Extract the [x, y] coordinate from the center of the cell holding the provided text.  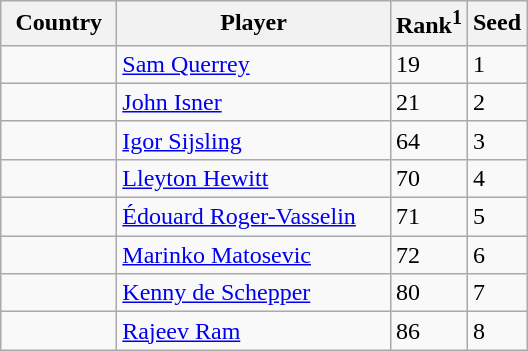
John Isner [254, 102]
2 [496, 102]
19 [428, 64]
4 [496, 178]
Sam Querrey [254, 64]
72 [428, 255]
21 [428, 102]
86 [428, 331]
Marinko Matosevic [254, 255]
70 [428, 178]
Kenny de Schepper [254, 293]
5 [496, 217]
80 [428, 293]
Country [59, 24]
7 [496, 293]
Rank1 [428, 24]
Igor Sijsling [254, 140]
1 [496, 64]
3 [496, 140]
Lleyton Hewitt [254, 178]
6 [496, 255]
Player [254, 24]
71 [428, 217]
Seed [496, 24]
Rajeev Ram [254, 331]
64 [428, 140]
Édouard Roger-Vasselin [254, 217]
8 [496, 331]
